Extract the (x, y) coordinate from the center of the cell holding the provided text.  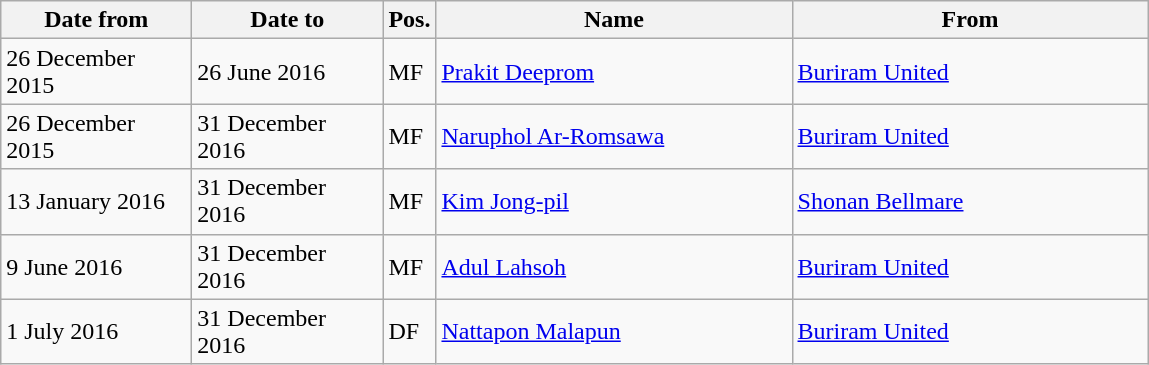
Date from (96, 20)
Pos. (410, 20)
Kim Jong-pil (614, 202)
From (970, 20)
Adul Lahsoh (614, 266)
Name (614, 20)
Naruphol Ar-Romsawa (614, 136)
1 July 2016 (96, 332)
26 June 2016 (288, 72)
9 June 2016 (96, 266)
Date to (288, 20)
Nattapon Malapun (614, 332)
13 January 2016 (96, 202)
Prakit Deeprom (614, 72)
Shonan Bellmare (970, 202)
DF (410, 332)
